Pinpoint the cell where the given text exists, returning its [X, Y] midpoint coordinate. 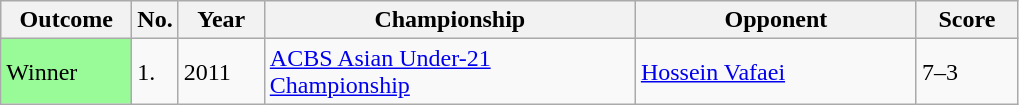
2011 [221, 72]
Championship [450, 20]
7–3 [966, 72]
Year [221, 20]
No. [155, 20]
Outcome [66, 20]
ACBS Asian Under-21 Championship [450, 72]
Hossein Vafaei [776, 72]
Opponent [776, 20]
Winner [66, 72]
1. [155, 72]
Score [966, 20]
